Capture the cell that displays the provided text and extract its [X, Y] central coordinate. 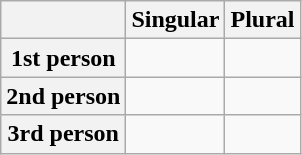
Singular [176, 20]
3rd person [64, 134]
1st person [64, 58]
2nd person [64, 96]
Plural [262, 20]
